Find where the given text appears and provide that cell's center as (X, Y) coordinate. 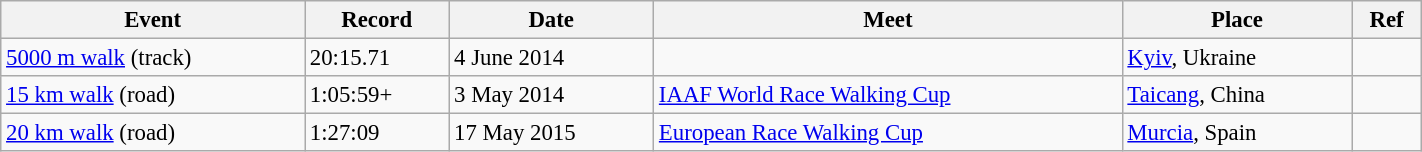
Meet (888, 20)
20 km walk (road) (153, 133)
17 May 2015 (552, 133)
European Race Walking Cup (888, 133)
Kyiv, Ukraine (1237, 58)
Taicang, China (1237, 95)
1:05:59+ (377, 95)
IAAF World Race Walking Cup (888, 95)
4 June 2014 (552, 58)
1:27:09 (377, 133)
Event (153, 20)
Murcia, Spain (1237, 133)
20:15.71 (377, 58)
15 km walk (road) (153, 95)
Record (377, 20)
5000 m walk (track) (153, 58)
Place (1237, 20)
Ref (1386, 20)
Date (552, 20)
3 May 2014 (552, 95)
